Extract the (X, Y) coordinate from the center of the cell holding the provided text.  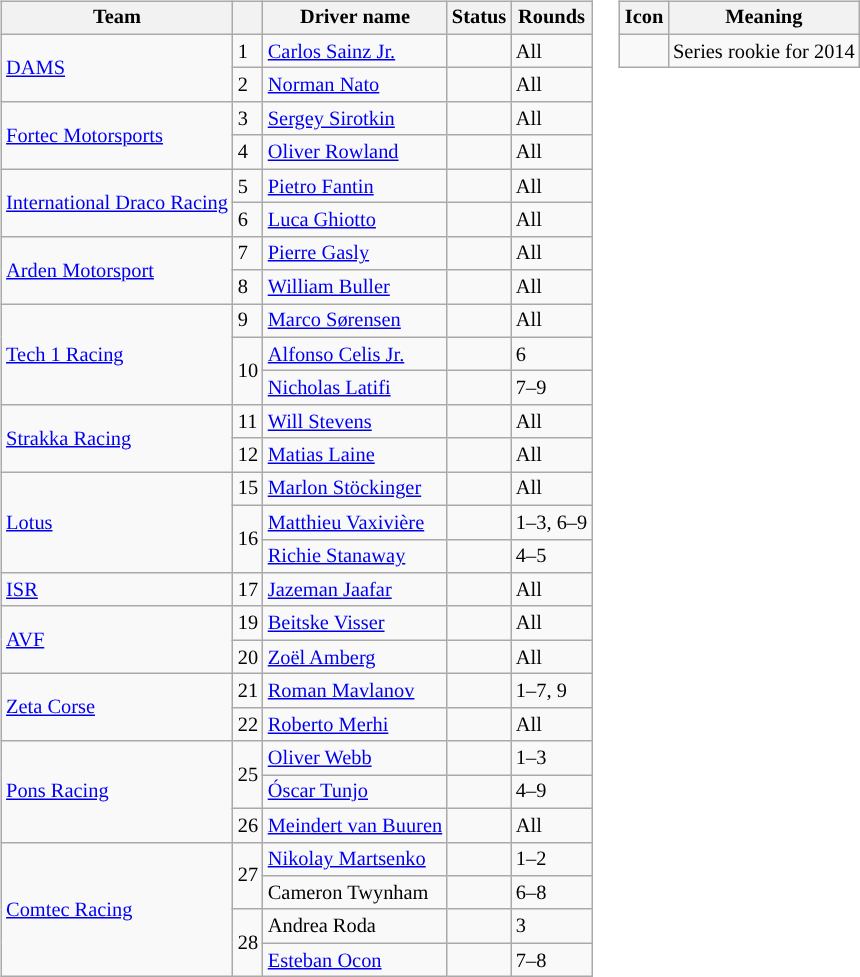
4 (248, 152)
Strakka Racing (117, 438)
1 (248, 51)
28 (248, 942)
Series rookie for 2014 (764, 51)
Pons Racing (117, 792)
15 (248, 489)
8 (248, 287)
Tech 1 Racing (117, 354)
Carlos Sainz Jr. (355, 51)
Nikolay Martsenko (355, 859)
4–5 (552, 556)
Nicholas Latifi (355, 388)
27 (248, 876)
Sergey Sirotkin (355, 119)
Beitske Visser (355, 623)
Matias Laine (355, 455)
1–3, 6–9 (552, 522)
19 (248, 623)
Meaning (764, 18)
Marco Sørensen (355, 321)
7–9 (552, 388)
Richie Stanaway (355, 556)
Meindert van Buuren (355, 825)
Status (479, 18)
Luca Ghiotto (355, 220)
20 (248, 657)
21 (248, 691)
Comtec Racing (117, 910)
26 (248, 825)
Pierre Gasly (355, 253)
9 (248, 321)
Lotus (117, 522)
Oliver Webb (355, 758)
Zeta Corse (117, 708)
Pietro Fantin (355, 186)
6–8 (552, 893)
Esteban Ocon (355, 960)
2 (248, 85)
Oliver Rowland (355, 152)
Andrea Roda (355, 926)
12 (248, 455)
Roberto Merhi (355, 724)
7 (248, 253)
Cameron Twynham (355, 893)
Arden Motorsport (117, 270)
Norman Nato (355, 85)
10 (248, 370)
22 (248, 724)
DAMS (117, 68)
5 (248, 186)
Fortec Motorsports (117, 136)
1–7, 9 (552, 691)
17 (248, 590)
Marlon Stöckinger (355, 489)
ISR (117, 590)
Icon (644, 18)
16 (248, 538)
International Draco Racing (117, 202)
7–8 (552, 960)
Roman Mavlanov (355, 691)
Team (117, 18)
11 (248, 422)
25 (248, 774)
Óscar Tunjo (355, 792)
Jazeman Jaafar (355, 590)
Driver name (355, 18)
AVF (117, 640)
William Buller (355, 287)
Alfonso Celis Jr. (355, 354)
Rounds (552, 18)
Matthieu Vaxivière (355, 522)
Will Stevens (355, 422)
4–9 (552, 792)
1–3 (552, 758)
1–2 (552, 859)
Zoël Amberg (355, 657)
